Extract the [X, Y] coordinate from the center of the cell holding the provided text.  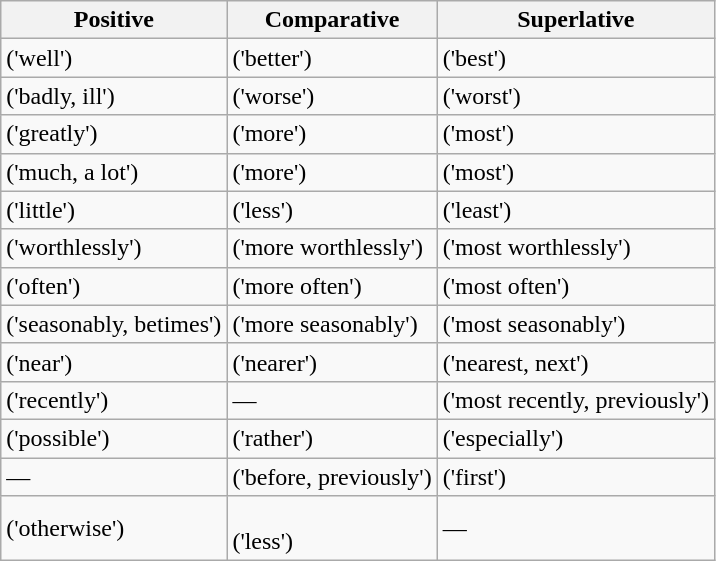
('better') [332, 58]
('especially') [576, 438]
('most seasonably') [576, 324]
('least') [576, 210]
('most often') [576, 286]
('otherwise') [114, 528]
('more worthlessly') [332, 248]
('seasonably, betimes') [114, 324]
('recently') [114, 400]
('nearest, next') [576, 362]
('worst') [576, 96]
('most recently, previously') [576, 400]
('worthlessly') [114, 248]
Comparative [332, 20]
('before, previously') [332, 477]
('more seasonably') [332, 324]
('nearer') [332, 362]
Superlative [576, 20]
('badly, ill') [114, 96]
('more often') [332, 286]
('well') [114, 58]
Positive [114, 20]
('first') [576, 477]
('possible') [114, 438]
('little') [114, 210]
('most worthlessly') [576, 248]
('greatly') [114, 134]
('best') [576, 58]
('much, a lot') [114, 172]
('often') [114, 286]
('near') [114, 362]
('rather') [332, 438]
('worse') [332, 96]
